Pinpoint the cell where the given text exists, returning its [X, Y] midpoint coordinate. 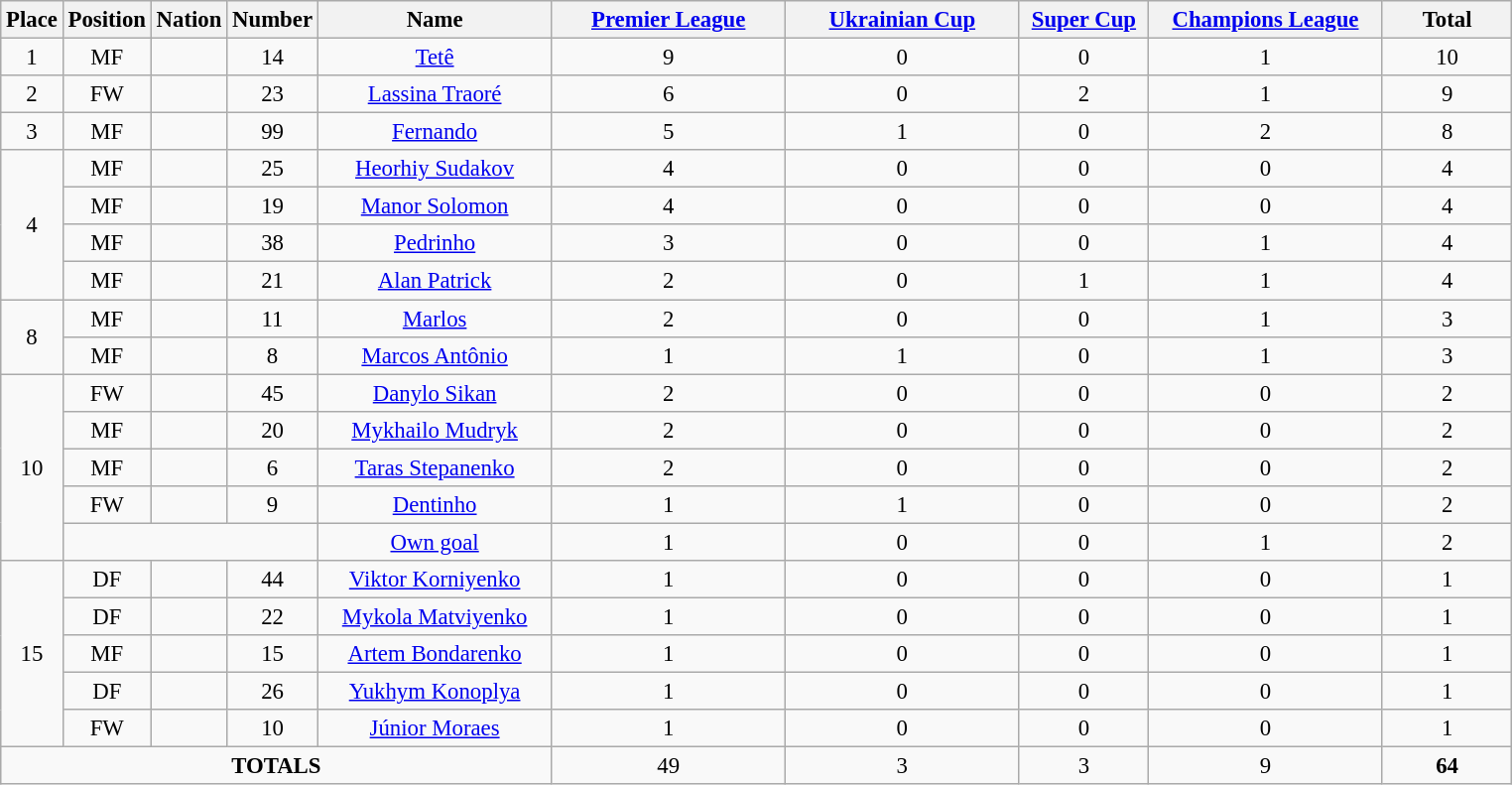
45 [273, 393]
19 [273, 206]
5 [669, 132]
Position [107, 20]
Number [273, 20]
11 [273, 319]
49 [669, 766]
Dentinho [435, 505]
Lassina Traoré [435, 94]
Mykola Matviyenko [435, 616]
Own goal [435, 542]
Artem Bondarenko [435, 654]
14 [273, 58]
Alan Patrick [435, 281]
22 [273, 616]
Júnior Moraes [435, 728]
Total [1447, 20]
20 [273, 430]
Nation [189, 20]
Manor Solomon [435, 206]
Marlos [435, 319]
Danylo Sikan [435, 393]
Fernando [435, 132]
Ukrainian Cup [903, 20]
Champions League [1266, 20]
21 [273, 281]
Mykhailo Mudryk [435, 430]
99 [273, 132]
Super Cup [1083, 20]
TOTALS [276, 766]
Marcos Antônio [435, 355]
Tetê [435, 58]
Place [32, 20]
44 [273, 580]
Pedrinho [435, 243]
38 [273, 243]
26 [273, 692]
Name [435, 20]
23 [273, 94]
Premier League [669, 20]
25 [273, 169]
64 [1447, 766]
Viktor Korniyenko [435, 580]
Yukhym Konoplya [435, 692]
Taras Stepanenko [435, 467]
Heorhiy Sudakov [435, 169]
